Return [x, y] of the center of cell containing provided text 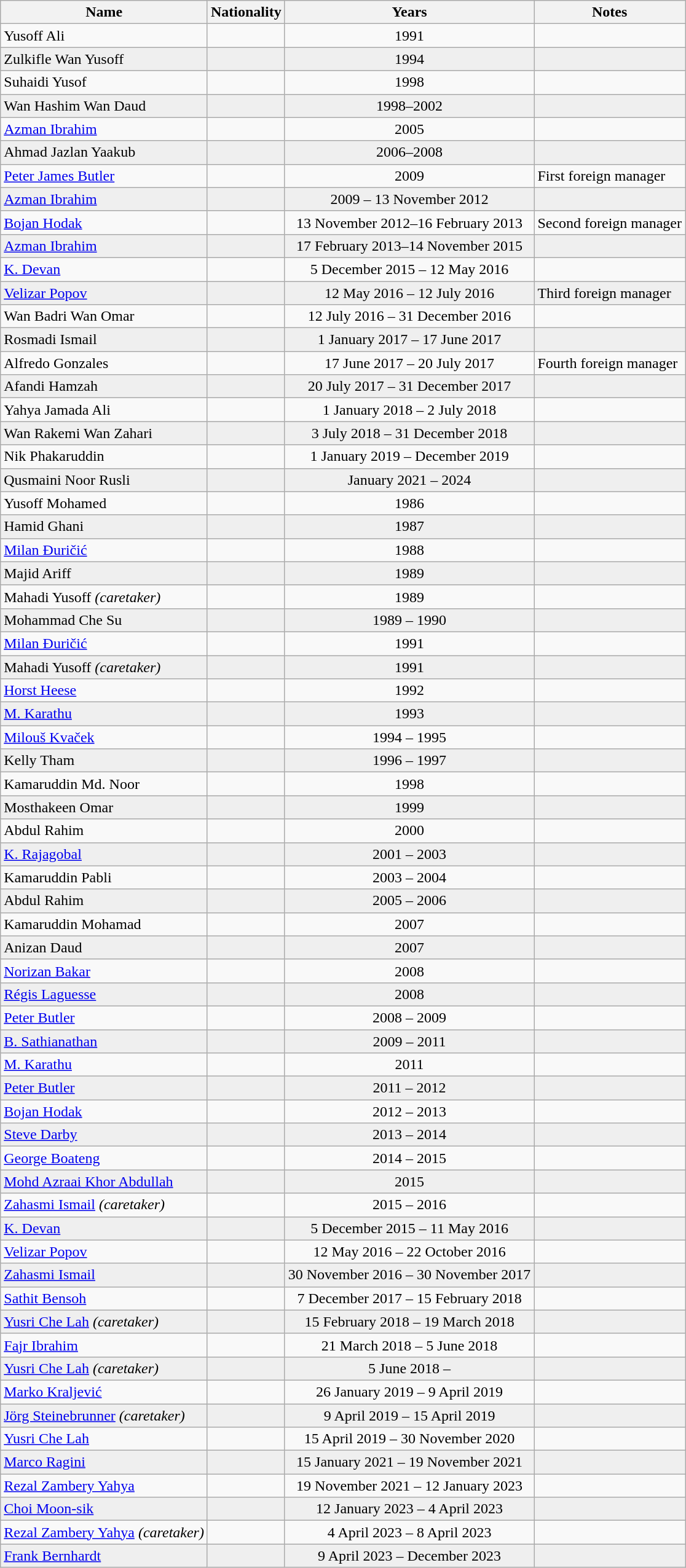
7 December 2017 – 15 February 2018 [409, 1298]
K. Rajagobal [104, 854]
2000 [409, 831]
Yusoff Ali [104, 36]
Hamid Ghani [104, 527]
13 November 2012–16 February 2013 [409, 222]
2006–2008 [409, 152]
Mohd Azraai Khor Abdullah [104, 1182]
26 January 2019 – 9 April 2019 [409, 1392]
1 January 2017 – 17 June 2017 [409, 340]
1 January 2018 – 2 July 2018 [409, 410]
Régis Laguesse [104, 994]
3 July 2018 – 31 December 2018 [409, 433]
1993 [409, 714]
15 February 2018 – 19 March 2018 [409, 1322]
Majid Ariff [104, 573]
Jörg Steinebrunner (caretaker) [104, 1415]
12 May 2016 – 22 October 2016 [409, 1252]
5 December 2015 – 12 May 2016 [409, 269]
5 December 2015 – 11 May 2016 [409, 1228]
Peter James Butler [104, 176]
B. Sathianathan [104, 1041]
2011 – 2012 [409, 1088]
Marco Ragini [104, 1462]
1988 [409, 550]
2012 – 2013 [409, 1111]
Fourth foreign manager [610, 363]
Norizan Bakar [104, 971]
1987 [409, 527]
Frank Bernhardt [104, 1556]
17 February 2013–14 November 2015 [409, 246]
Zahasmi Ismail (caretaker) [104, 1205]
2009 – 13 November 2012 [409, 199]
2005 – 2006 [409, 901]
Afandi Hamzah [104, 386]
January 2021 – 2024 [409, 480]
15 April 2019 – 30 November 2020 [409, 1439]
19 November 2021 – 12 January 2023 [409, 1486]
17 June 2017 – 20 July 2017 [409, 363]
1994 – 1995 [409, 737]
Rezal Zambery Yahya [104, 1486]
1986 [409, 503]
9 April 2019 – 15 April 2019 [409, 1415]
First foreign manager [610, 176]
2003 – 2004 [409, 877]
Sathit Bensoh [104, 1298]
Fajr Ibrahim [104, 1345]
Wan Hashim Wan Daud [104, 106]
Zahasmi Ismail [104, 1275]
Yusoff Mohamed [104, 503]
Horst Heese [104, 691]
4 April 2023 – 8 April 2023 [409, 1532]
George Boateng [104, 1158]
Rezal Zambery Yahya (caretaker) [104, 1532]
Alfredo Gonzales [104, 363]
Wan Rakemi Wan Zahari [104, 433]
12 July 2016 – 31 December 2016 [409, 316]
Qusmaini Noor Rusli [104, 480]
Wan Badri Wan Omar [104, 316]
1994 [409, 59]
Anizan Daud [104, 947]
21 March 2018 – 5 June 2018 [409, 1345]
Years [409, 12]
Ahmad Jazlan Yaakub [104, 152]
1996 – 1997 [409, 761]
Zulkifle Wan Yusoff [104, 59]
2014 – 2015 [409, 1158]
1 January 2019 – December 2019 [409, 457]
Nationality [246, 12]
Marko Kraljević [104, 1392]
Rosmadi Ismail [104, 340]
2013 – 2014 [409, 1135]
Yahya Jamada Ali [104, 410]
Milouš Kvaček [104, 737]
Third foreign manager [610, 293]
Steve Darby [104, 1135]
Suhaidi Yusof [104, 82]
Yusri Che Lah [104, 1439]
2015 [409, 1182]
12 January 2023 – 4 April 2023 [409, 1509]
Mosthakeen Omar [104, 807]
Choi Moon-sik [104, 1509]
1992 [409, 691]
2001 – 2003 [409, 854]
20 July 2017 – 31 December 2017 [409, 386]
Mohammad Che Su [104, 620]
2009 – 2011 [409, 1041]
2005 [409, 129]
2008 – 2009 [409, 1017]
30 November 2016 – 30 November 2017 [409, 1275]
2009 [409, 176]
1999 [409, 807]
15 January 2021 – 19 November 2021 [409, 1462]
Name [104, 12]
Nik Phakaruddin [104, 457]
1989 – 1990 [409, 620]
Second foreign manager [610, 222]
1998–2002 [409, 106]
9 April 2023 – December 2023 [409, 1556]
5 June 2018 – [409, 1368]
Notes [610, 12]
Kamaruddin Md. Noor [104, 784]
2011 [409, 1065]
2015 – 2016 [409, 1205]
12 May 2016 – 12 July 2016 [409, 293]
Kelly Tham [104, 761]
Kamaruddin Pabli [104, 877]
Kamaruddin Mohamad [104, 924]
